Identify which cell holds the provided text, then report its (X, Y) central coordinate. 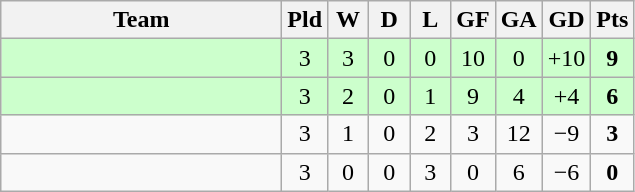
Pts (612, 20)
−6 (566, 172)
12 (518, 134)
Pld (305, 20)
4 (518, 96)
10 (473, 58)
W (348, 20)
Team (142, 20)
D (390, 20)
+4 (566, 96)
L (430, 20)
−9 (566, 134)
+10 (566, 58)
GF (473, 20)
GA (518, 20)
GD (566, 20)
